Locate the cell with the specified text and output its (x, y) center coordinate. 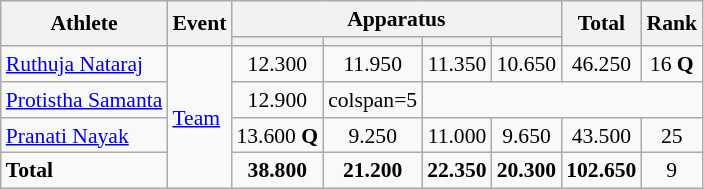
13.600 Q (277, 136)
102.650 (601, 171)
Rank (672, 24)
Athlete (84, 24)
12.300 (277, 64)
16 Q (672, 64)
12.900 (277, 100)
11.000 (456, 136)
colspan=5 (372, 100)
Pranati Nayak (84, 136)
11.950 (372, 64)
22.350 (456, 171)
Event (199, 24)
38.800 (277, 171)
21.200 (372, 171)
25 (672, 136)
9.250 (372, 136)
9 (672, 171)
11.350 (456, 64)
43.500 (601, 136)
Apparatus (396, 19)
Protistha Samanta (84, 100)
9.650 (526, 136)
46.250 (601, 64)
Ruthuja Nataraj (84, 64)
Team (199, 117)
10.650 (526, 64)
20.300 (526, 171)
